From the cell containing the given text, extract its center point as (x, y) coordinate. 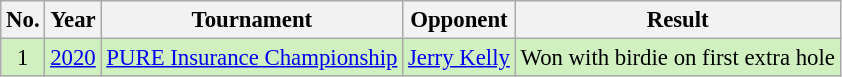
1 (23, 58)
Won with birdie on first extra hole (678, 58)
Opponent (459, 20)
2020 (73, 58)
Jerry Kelly (459, 58)
Tournament (252, 20)
Year (73, 20)
PURE Insurance Championship (252, 58)
Result (678, 20)
No. (23, 20)
